Pinpoint the cell where the given text exists, returning its (X, Y) midpoint coordinate. 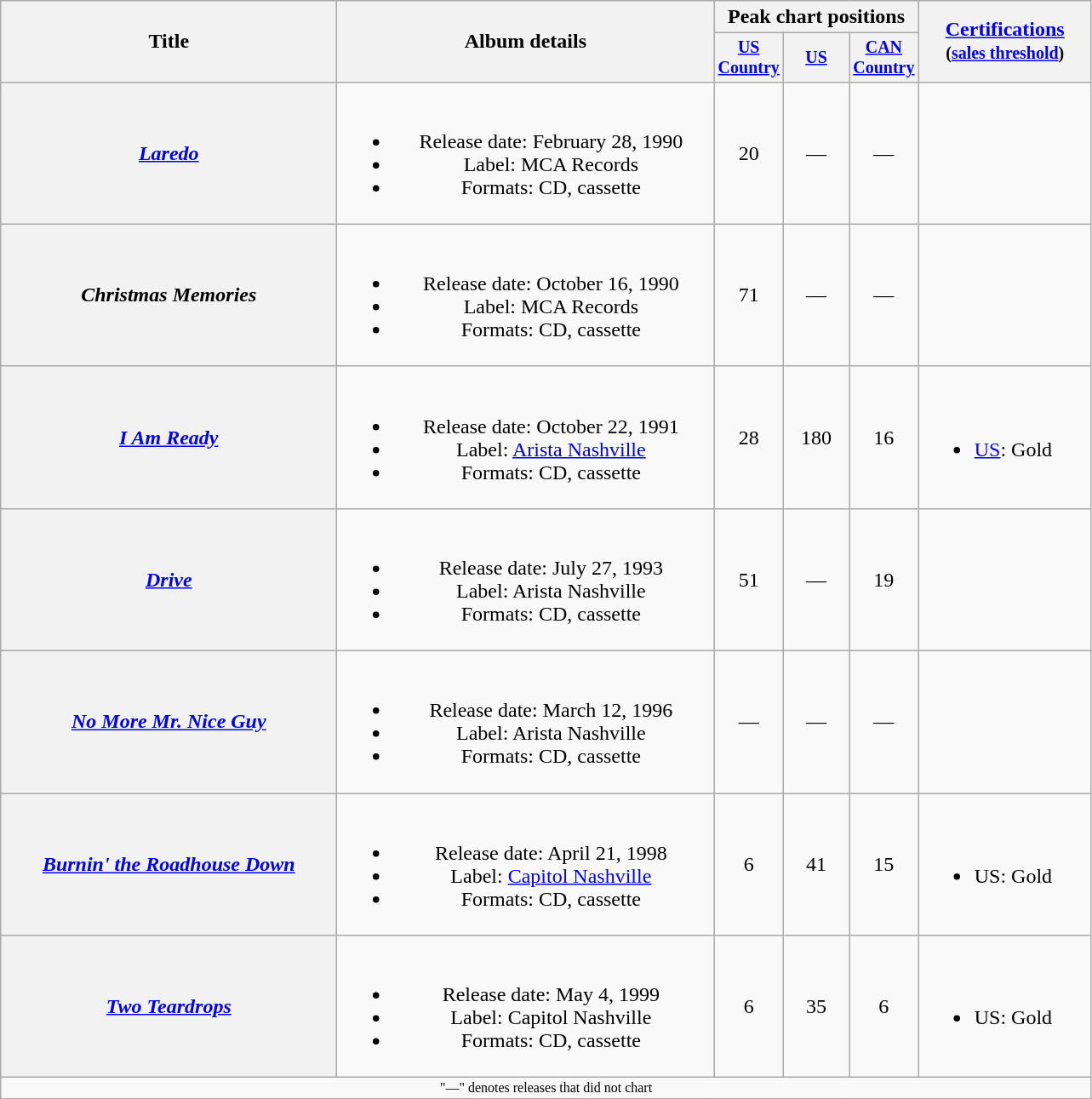
20 (749, 153)
51 (749, 579)
180 (817, 438)
Peak chart positions (816, 17)
Burnin' the Roadhouse Down (169, 865)
71 (749, 295)
Laredo (169, 153)
Album details (526, 42)
"—" denotes releases that did not chart (546, 1088)
41 (817, 865)
Certifications(sales threshold) (1004, 42)
CAN Country (884, 58)
Christmas Memories (169, 295)
Release date: April 21, 1998Label: Capitol NashvilleFormats: CD, cassette (526, 865)
Two Teardrops (169, 1006)
No More Mr. Nice Guy (169, 722)
Release date: March 12, 1996Label: Arista NashvilleFormats: CD, cassette (526, 722)
35 (817, 1006)
19 (884, 579)
Title (169, 42)
Release date: May 4, 1999Label: Capitol NashvilleFormats: CD, cassette (526, 1006)
I Am Ready (169, 438)
Release date: July 27, 1993Label: Arista NashvilleFormats: CD, cassette (526, 579)
Drive (169, 579)
US Country (749, 58)
US (817, 58)
28 (749, 438)
16 (884, 438)
15 (884, 865)
Release date: October 16, 1990Label: MCA RecordsFormats: CD, cassette (526, 295)
Release date: February 28, 1990Label: MCA RecordsFormats: CD, cassette (526, 153)
Release date: October 22, 1991Label: Arista NashvilleFormats: CD, cassette (526, 438)
